Search for the cell housing the specified text and yield its (X, Y) center coordinate. 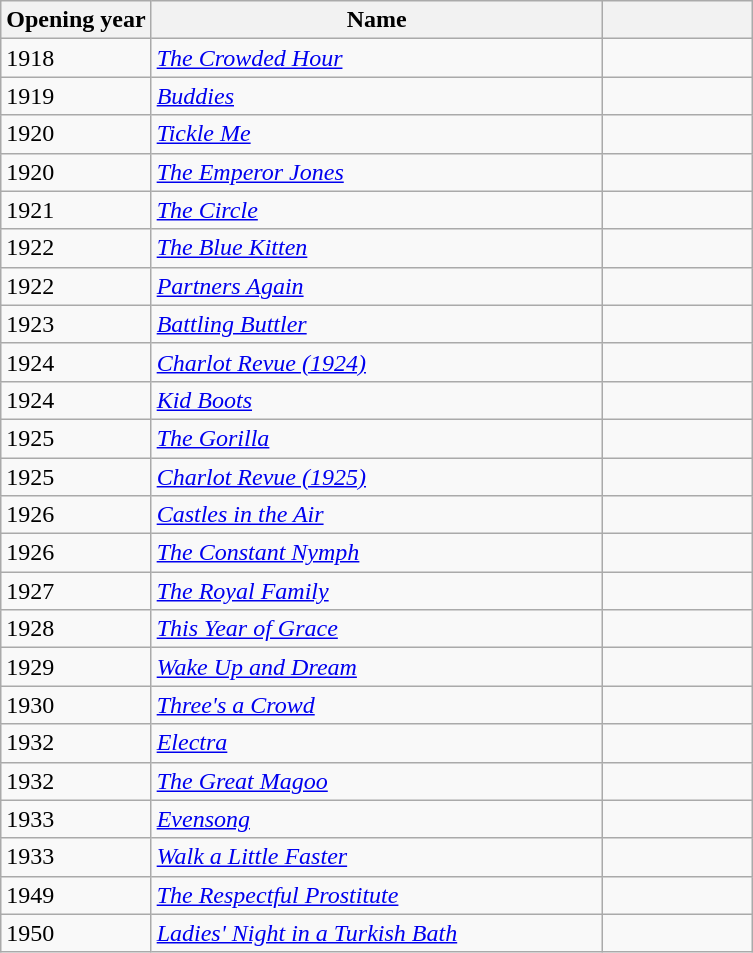
Castles in the Air (376, 515)
The Royal Family (376, 591)
Charlot Revue (1924) (376, 362)
1927 (76, 591)
Battling Buttler (376, 324)
The Emperor Jones (376, 172)
1929 (76, 667)
The Gorilla (376, 438)
The Constant Nymph (376, 553)
1921 (76, 210)
Ladies' Night in a Turkish Bath (376, 933)
The Blue Kitten (376, 248)
Electra (376, 743)
1928 (76, 629)
1950 (76, 933)
Opening year (76, 20)
This Year of Grace (376, 629)
Three's a Crowd (376, 705)
The Circle (376, 210)
1919 (76, 96)
The Respectful Prostitute (376, 895)
1930 (76, 705)
Buddies (376, 96)
The Crowded Hour (376, 58)
Wake Up and Dream (376, 667)
The Great Magoo (376, 781)
1949 (76, 895)
Kid Boots (376, 400)
Tickle Me (376, 134)
Partners Again (376, 286)
Walk a Little Faster (376, 857)
Name (376, 20)
1923 (76, 324)
1918 (76, 58)
Evensong (376, 819)
Charlot Revue (1925) (376, 477)
